Return (x, y) of the center of cell containing provided text 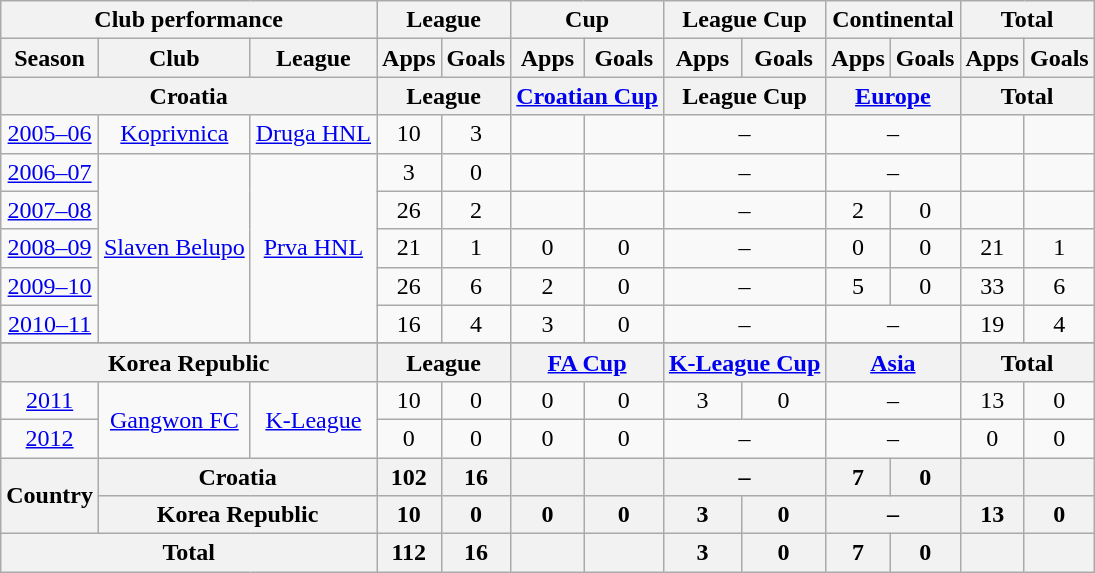
Country (50, 496)
2009–10 (50, 286)
K-League (313, 419)
Druga HNL (313, 134)
2011 (50, 400)
102 (409, 477)
33 (992, 286)
K-League Cup (744, 362)
Koprivnica (174, 134)
2012 (50, 438)
19 (992, 324)
Continental (893, 20)
112 (409, 553)
Europe (893, 96)
Asia (893, 362)
2006–07 (50, 172)
Gangwon FC (174, 419)
2008–09 (50, 248)
2010–11 (50, 324)
Croatian Cup (588, 96)
Prva HNL (313, 248)
Slaven Belupo (174, 248)
Club performance (189, 20)
Cup (588, 20)
5 (858, 286)
Club (174, 58)
Season (50, 58)
2007–08 (50, 210)
2005–06 (50, 134)
FA Cup (588, 362)
